Determine the (x, y) coordinate at the center of the cell enclosing the given text.  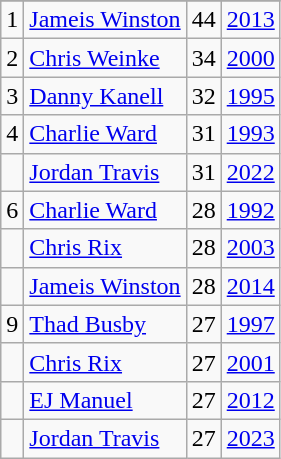
2014 (250, 286)
2023 (250, 438)
4 (12, 134)
Thad Busby (105, 324)
1992 (250, 210)
9 (12, 324)
1993 (250, 134)
Danny Kanell (105, 96)
2001 (250, 362)
44 (204, 20)
1 (12, 20)
1997 (250, 324)
EJ Manuel (105, 400)
2022 (250, 172)
1995 (250, 96)
2013 (250, 20)
2003 (250, 248)
3 (12, 96)
6 (12, 210)
Chris Weinke (105, 58)
2 (12, 58)
34 (204, 58)
2012 (250, 400)
2000 (250, 58)
32 (204, 96)
